From the cell containing the given text, extract its center point as [x, y] coordinate. 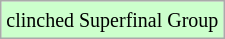
clinched Superfinal Group [112, 20]
